From the cell containing the given text, extract its center point as [X, Y] coordinate. 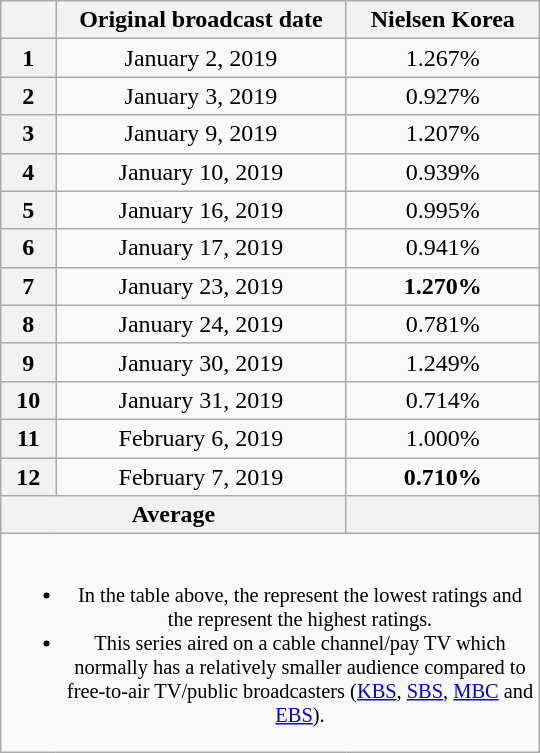
0.941% [442, 248]
January 23, 2019 [202, 286]
January 30, 2019 [202, 362]
8 [28, 324]
January 3, 2019 [202, 96]
11 [28, 438]
4 [28, 172]
0.927% [442, 96]
January 9, 2019 [202, 134]
2 [28, 96]
Average [174, 515]
1.267% [442, 58]
3 [28, 134]
January 2, 2019 [202, 58]
January 24, 2019 [202, 324]
6 [28, 248]
January 16, 2019 [202, 210]
12 [28, 477]
0.939% [442, 172]
0.714% [442, 400]
5 [28, 210]
0.710% [442, 477]
0.995% [442, 210]
9 [28, 362]
1.207% [442, 134]
1.270% [442, 286]
February 6, 2019 [202, 438]
January 31, 2019 [202, 400]
7 [28, 286]
Nielsen Korea [442, 20]
February 7, 2019 [202, 477]
10 [28, 400]
Original broadcast date [202, 20]
January 17, 2019 [202, 248]
1.000% [442, 438]
1 [28, 58]
0.781% [442, 324]
January 10, 2019 [202, 172]
1.249% [442, 362]
